For the text-containing cell, return its midpoint in [X, Y] coordinate format. 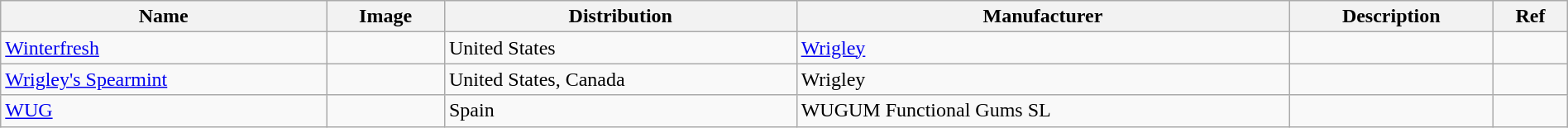
Distribution [620, 17]
Spain [620, 111]
Manufacturer [1043, 17]
Winterfresh [164, 48]
WUG [164, 111]
Name [164, 17]
Ref [1531, 17]
WUGUM Functional Gums SL [1043, 111]
Description [1391, 17]
Image [385, 17]
Wrigley's Spearmint [164, 79]
United States, Canada [620, 79]
United States [620, 48]
